Pinpoint the cell where the given text exists, returning its (X, Y) midpoint coordinate. 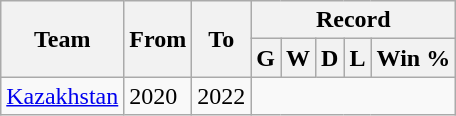
Record (354, 20)
2020 (158, 96)
From (158, 39)
2022 (222, 96)
To (222, 39)
W (298, 58)
Win % (414, 58)
Kazakhstan (62, 96)
G (266, 58)
L (358, 58)
D (330, 58)
Team (62, 39)
